Return the (X, Y) coordinate for the center point of the cell that contains the specified text.  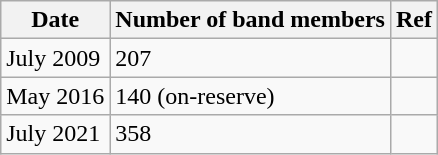
Date (56, 20)
July 2021 (56, 134)
Number of band members (250, 20)
140 (on-reserve) (250, 96)
May 2016 (56, 96)
Ref (414, 20)
207 (250, 58)
July 2009 (56, 58)
358 (250, 134)
